Return (X, Y) of the center of cell containing provided text 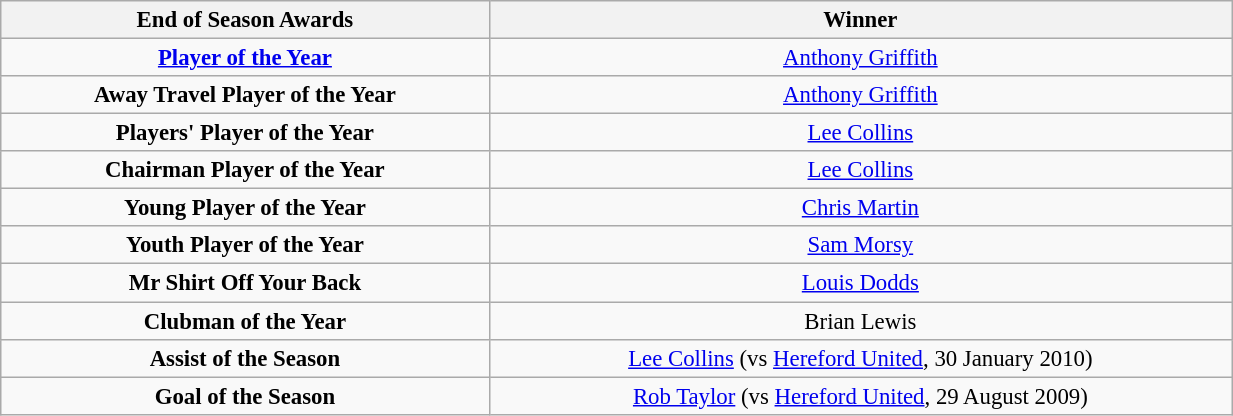
Brian Lewis (860, 321)
Players' Player of the Year (245, 133)
Young Player of the Year (245, 208)
Lee Collins (vs Hereford United, 30 January 2010) (860, 358)
Chairman Player of the Year (245, 170)
Louis Dodds (860, 283)
Chris Martin (860, 208)
Winner (860, 20)
Mr Shirt Off Your Back (245, 283)
Away Travel Player of the Year (245, 95)
Youth Player of the Year (245, 245)
End of Season Awards (245, 20)
Assist of the Season (245, 358)
Goal of the Season (245, 396)
Player of the Year (245, 58)
Sam Morsy (860, 245)
Rob Taylor (vs Hereford United, 29 August 2009) (860, 396)
Clubman of the Year (245, 321)
